Return the [x, y] coordinate for the center point of the cell that contains the specified text.  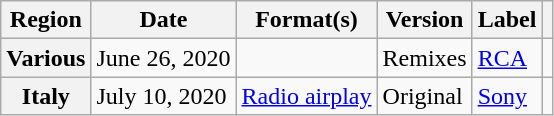
Format(s) [306, 20]
Label [507, 20]
Region [46, 20]
Italy [46, 96]
Radio airplay [306, 96]
June 26, 2020 [164, 58]
Sony [507, 96]
Remixes [424, 58]
RCA [507, 58]
July 10, 2020 [164, 96]
Version [424, 20]
Various [46, 58]
Date [164, 20]
Original [424, 96]
